Detect which cell encompasses the target text, then output its [X, Y] center coordinate. 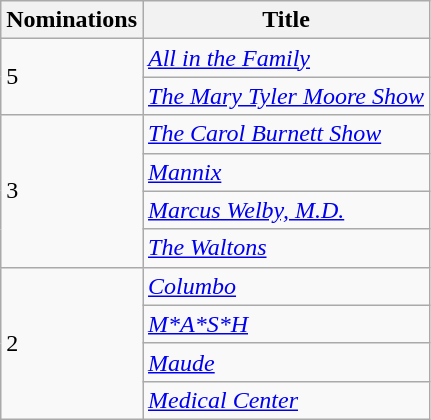
The Waltons [286, 248]
The Carol Burnett Show [286, 134]
Nominations [72, 20]
3 [72, 191]
Medical Center [286, 400]
Marcus Welby, M.D. [286, 210]
All in the Family [286, 58]
The Mary Tyler Moore Show [286, 96]
Maude [286, 362]
M*A*S*H [286, 324]
Columbo [286, 286]
Mannix [286, 172]
Title [286, 20]
2 [72, 343]
5 [72, 77]
